Determine the [x, y] coordinate at the center of the cell enclosing the given text.  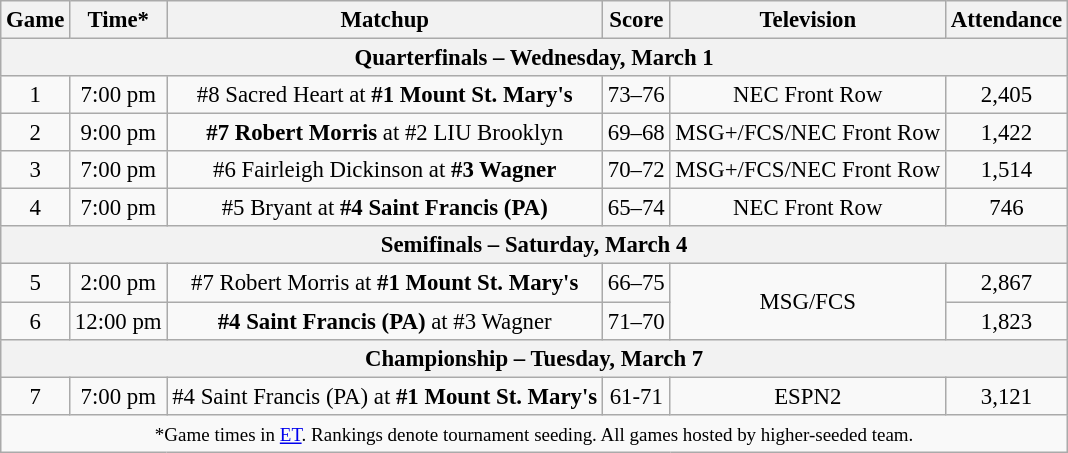
2,405 [1006, 95]
Television [808, 20]
1,514 [1006, 170]
3,121 [1006, 396]
746 [1006, 208]
73–76 [637, 95]
71–70 [637, 321]
#4 Saint Francis (PA) at #1 Mount St. Mary's [385, 396]
66–75 [637, 283]
65–74 [637, 208]
#8 Sacred Heart at #1 Mount St. Mary's [385, 95]
Game [36, 20]
3 [36, 170]
2:00 pm [118, 283]
Time* [118, 20]
2 [36, 133]
Quarterfinals – Wednesday, March 1 [534, 58]
#7 Robert Morris at #2 LIU Brooklyn [385, 133]
12:00 pm [118, 321]
1 [36, 95]
#5 Bryant at #4 Saint Francis (PA) [385, 208]
Matchup [385, 20]
#4 Saint Francis (PA) at #3 Wagner [385, 321]
7 [36, 396]
61-71 [637, 396]
Semifinals – Saturday, March 4 [534, 245]
1,422 [1006, 133]
5 [36, 283]
*Game times in ET. Rankings denote tournament seeding. All games hosted by higher-seeded team. [534, 433]
4 [36, 208]
70–72 [637, 170]
9:00 pm [118, 133]
#7 Robert Morris at #1 Mount St. Mary's [385, 283]
69–68 [637, 133]
6 [36, 321]
MSG/FCS [808, 302]
2,867 [1006, 283]
ESPN2 [808, 396]
Attendance [1006, 20]
Score [637, 20]
1,823 [1006, 321]
#6 Fairleigh Dickinson at #3 Wagner [385, 170]
Championship – Tuesday, March 7 [534, 358]
